Provide the (x, y) coordinate of the cell's center where the given text is located.  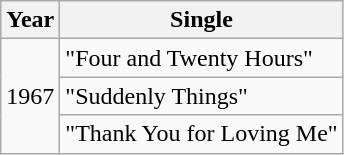
Single (202, 20)
1967 (30, 96)
"Four and Twenty Hours" (202, 58)
"Suddenly Things" (202, 96)
"Thank You for Loving Me" (202, 134)
Year (30, 20)
